Find where the given text appears and provide that cell's center as [X, Y] coordinate. 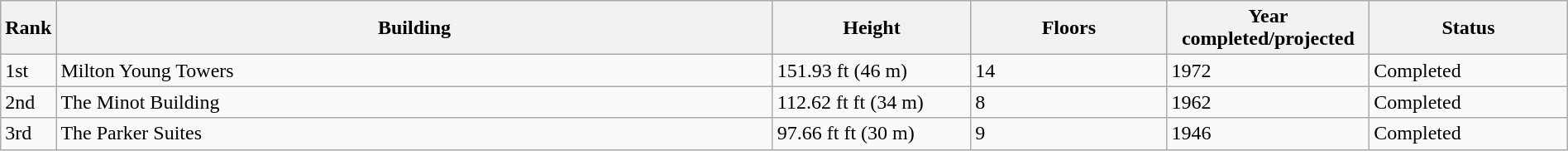
3rd [28, 134]
112.62 ft ft (34 m) [872, 102]
Milton Young Towers [414, 71]
151.93 ft (46 m) [872, 71]
Year completed/projected [1269, 28]
9 [1068, 134]
1962 [1269, 102]
1972 [1269, 71]
8 [1068, 102]
1st [28, 71]
The Parker Suites [414, 134]
The Minot Building [414, 102]
97.66 ft ft (30 m) [872, 134]
Floors [1068, 28]
Building [414, 28]
Height [872, 28]
1946 [1269, 134]
2nd [28, 102]
14 [1068, 71]
Status [1469, 28]
Rank [28, 28]
